For the text-containing cell, return its midpoint in (X, Y) coordinate format. 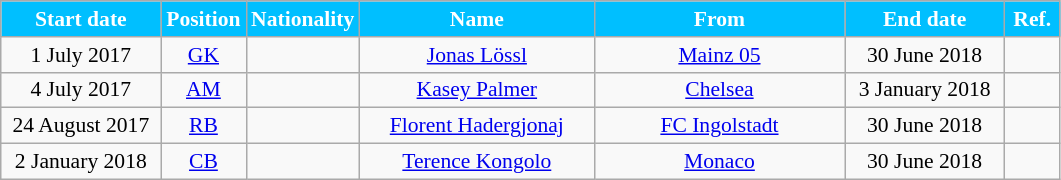
Nationality (302, 19)
Terence Kongolo (476, 162)
RB (204, 126)
3 January 2018 (925, 90)
Florent Hadergjonaj (476, 126)
CB (204, 162)
Start date (81, 19)
Position (204, 19)
GK (204, 55)
AM (204, 90)
4 July 2017 (81, 90)
Ref. (1032, 19)
24 August 2017 (81, 126)
End date (925, 19)
Chelsea (719, 90)
FC Ingolstadt (719, 126)
Kasey Palmer (476, 90)
Jonas Lössl (476, 55)
2 January 2018 (81, 162)
1 July 2017 (81, 55)
From (719, 19)
Monaco (719, 162)
Name (476, 19)
Mainz 05 (719, 55)
